Capture the cell that displays the provided text and extract its (X, Y) central coordinate. 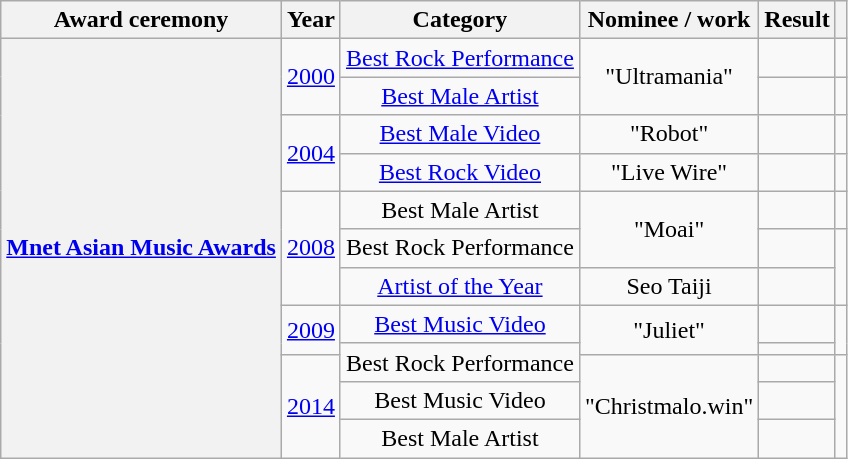
Best Rock Video (460, 172)
Category (460, 20)
2009 (310, 330)
Best Male Video (460, 134)
"Christmalo.win" (668, 406)
Year (310, 20)
Result (797, 20)
Seo Taiji (668, 286)
Nominee / work (668, 20)
"Live Wire" (668, 172)
Artist of the Year (460, 286)
2000 (310, 77)
"Moai" (668, 229)
Mnet Asian Music Awards (142, 248)
"Robot" (668, 134)
Award ceremony (142, 20)
"Juliet" (668, 330)
2004 (310, 153)
2008 (310, 248)
"Ultramania" (668, 77)
2014 (310, 406)
